From the cell containing the given text, extract its center point as [x, y] coordinate. 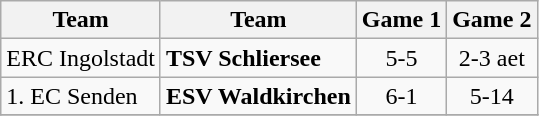
ESV Waldkirchen [258, 96]
Game 2 [492, 20]
Game 1 [401, 20]
5-5 [401, 58]
5-14 [492, 96]
2-3 aet [492, 58]
ERC Ingolstadt [81, 58]
TSV Schliersee [258, 58]
1. EC Senden [81, 96]
6-1 [401, 96]
